Search for the cell housing the specified text and yield its [X, Y] center coordinate. 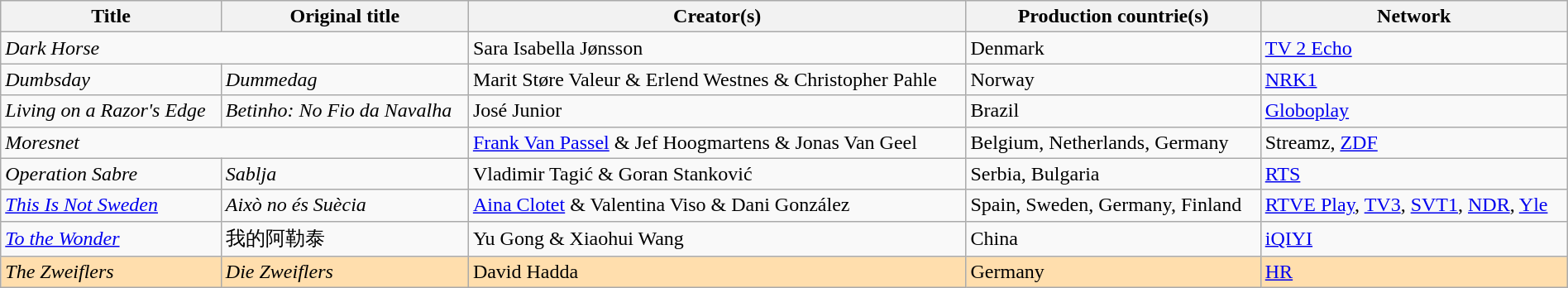
Operation Sabre [111, 174]
The Zweiflers [111, 272]
TV 2 Echo [1414, 48]
Network [1414, 17]
Die Zweiflers [344, 272]
Betinho: No Fio da Navalha [344, 111]
Frank Van Passel & Jef Hoogmartens & Jonas Van Geel [717, 142]
Això no és Suècia [344, 205]
Creator(s) [717, 17]
China [1113, 238]
Globoplay [1414, 111]
Original title [344, 17]
Vladimir Tagić & Goran Stanković [717, 174]
Moresnet [235, 142]
Streamz, ZDF [1414, 142]
Spain, Sweden, Germany, Finland [1113, 205]
Germany [1113, 272]
Living on a Razor's Edge [111, 111]
Yu Gong & Xiaohui Wang [717, 238]
Sablja [344, 174]
Aina Clotet & Valentina Viso & Dani González [717, 205]
Serbia, Bulgaria [1113, 174]
Marit Støre Valeur & Erlend Westnes & Christopher Pahle [717, 79]
NRK1 [1414, 79]
Production countrie(s) [1113, 17]
Title [111, 17]
Dark Horse [235, 48]
To the Wonder [111, 238]
Dumbsday [111, 79]
RTVE Play, TV3, SVT1, NDR, Yle [1414, 205]
Dummedag [344, 79]
Norway [1113, 79]
This Is Not Sweden [111, 205]
Belgium, Netherlands, Germany [1113, 142]
Brazil [1113, 111]
David Hadda [717, 272]
我的阿勒泰 [344, 238]
Denmark [1113, 48]
HR [1414, 272]
Sara Isabella Jønsson [717, 48]
RTS [1414, 174]
iQIYI [1414, 238]
José Junior [717, 111]
